Pinpoint the cell where the given text exists, returning its [x, y] midpoint coordinate. 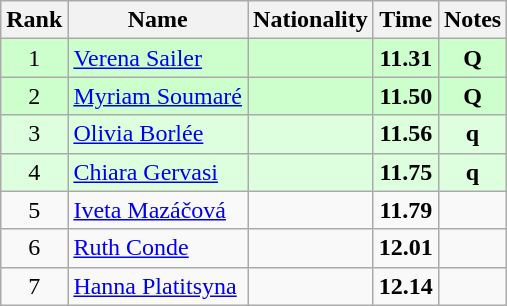
Time [406, 20]
3 [34, 134]
11.56 [406, 134]
Hanna Platitsyna [158, 286]
5 [34, 210]
7 [34, 286]
Olivia Borlée [158, 134]
11.75 [406, 172]
Myriam Soumaré [158, 96]
11.79 [406, 210]
Verena Sailer [158, 58]
Ruth Conde [158, 248]
12.14 [406, 286]
12.01 [406, 248]
Chiara Gervasi [158, 172]
Rank [34, 20]
Name [158, 20]
Iveta Mazáčová [158, 210]
11.50 [406, 96]
Nationality [311, 20]
11.31 [406, 58]
1 [34, 58]
2 [34, 96]
4 [34, 172]
Notes [472, 20]
6 [34, 248]
